Identify which cell holds the provided text, then report its (X, Y) central coordinate. 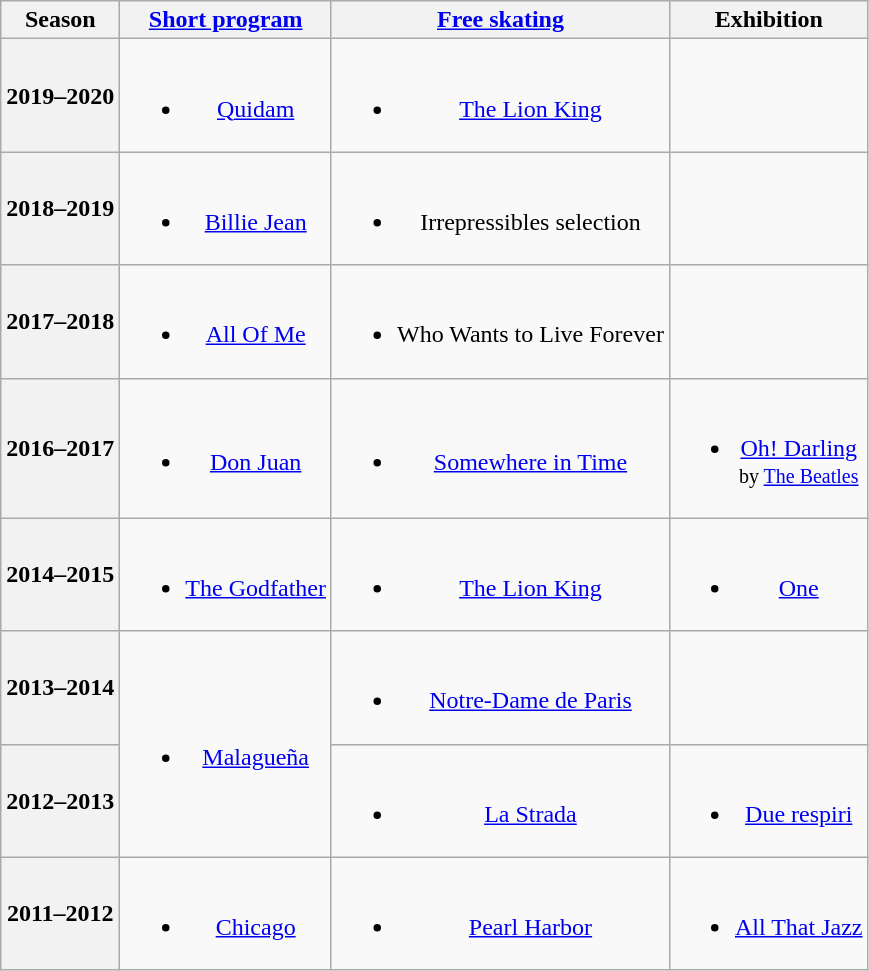
Short program (226, 20)
One (768, 574)
2011–2012 (60, 914)
Free skating (500, 20)
2018–2019 (60, 208)
2017–2018 (60, 322)
2016–2017 (60, 448)
Oh! Darling by The Beatles (768, 448)
2013–2014 (60, 688)
Pearl Harbor (500, 914)
2012–2013 (60, 800)
Who Wants to Live Forever (500, 322)
The Godfather (226, 574)
All Of Me (226, 322)
Due respiri (768, 800)
Chicago (226, 914)
La Strada (500, 800)
Season (60, 20)
Notre-Dame de Paris (500, 688)
Quidam (226, 96)
Billie Jean (226, 208)
Irrepressibles selection (500, 208)
2019–2020 (60, 96)
Malagueña (226, 744)
All That Jazz (768, 914)
2014–2015 (60, 574)
Exhibition (768, 20)
Don Juan (226, 448)
Somewhere in Time (500, 448)
